Capture the cell that displays the provided text and extract its (x, y) central coordinate. 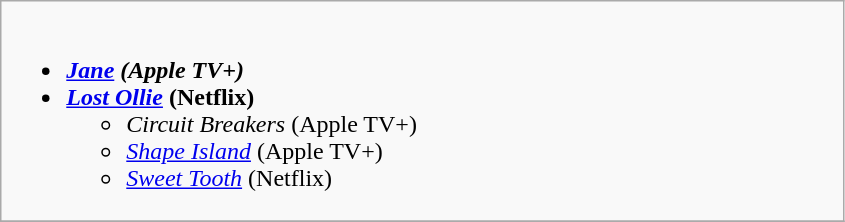
Jane (Apple TV+)Lost Ollie (Netflix)Circuit Breakers (Apple TV+)Shape Island (Apple TV+)Sweet Tooth (Netflix) (422, 112)
